Return the (X, Y) coordinate for the center point of the cell that contains the specified text.  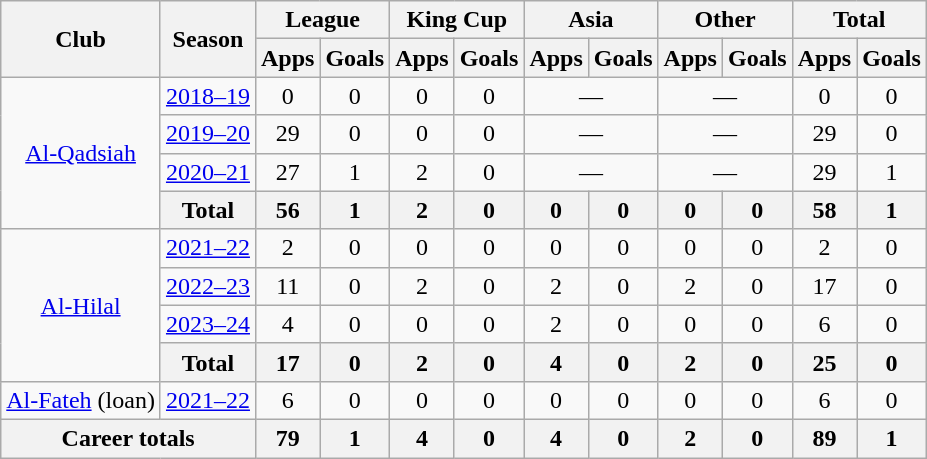
Al-Hilal (81, 305)
2023–24 (208, 324)
2022–23 (208, 286)
Asia (591, 20)
58 (824, 210)
League (322, 20)
25 (824, 362)
2018–19 (208, 96)
2019–20 (208, 134)
2020–21 (208, 172)
Season (208, 39)
King Cup (457, 20)
Career totals (128, 438)
89 (824, 438)
56 (287, 210)
79 (287, 438)
Other (725, 20)
Club (81, 39)
Al-Qadsiah (81, 153)
11 (287, 286)
27 (287, 172)
Al-Fateh (loan) (81, 400)
